Pinpoint the cell where the given text exists, returning its (X, Y) midpoint coordinate. 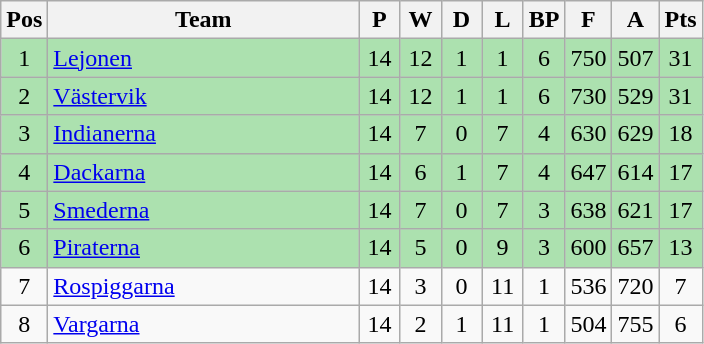
536 (588, 286)
730 (588, 96)
13 (680, 248)
BP (544, 20)
W (420, 20)
18 (680, 134)
Rospiggarna (204, 286)
600 (588, 248)
504 (588, 324)
Indianerna (204, 134)
638 (588, 210)
Vargarna (204, 324)
529 (636, 96)
P (380, 20)
621 (636, 210)
647 (588, 172)
755 (636, 324)
8 (24, 324)
Pts (680, 20)
Pos (24, 20)
750 (588, 58)
9 (502, 248)
Piraterna (204, 248)
F (588, 20)
507 (636, 58)
630 (588, 134)
629 (636, 134)
Västervik (204, 96)
L (502, 20)
Lejonen (204, 58)
Dackarna (204, 172)
D (462, 20)
Smederna (204, 210)
A (636, 20)
657 (636, 248)
720 (636, 286)
Team (204, 20)
614 (636, 172)
